Extract the [x, y] coordinate from the center of the cell holding the provided text.  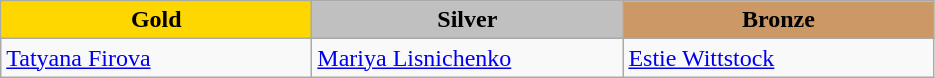
Mariya Lisnichenko [468, 58]
Gold [156, 20]
Estie Wittstock [778, 58]
Bronze [778, 20]
Tatyana Firova [156, 58]
Silver [468, 20]
